Detect which cell encompasses the target text, then output its (X, Y) center coordinate. 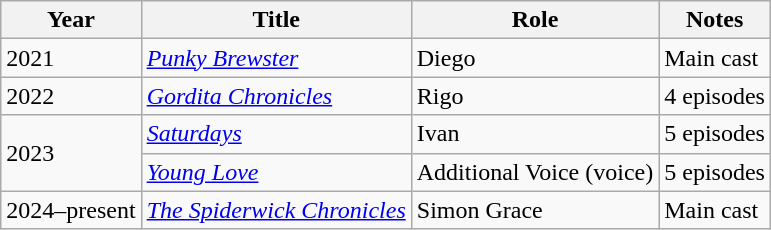
Ivan (534, 134)
Diego (534, 58)
Additional Voice (voice) (534, 172)
Year (71, 20)
Title (276, 20)
2021 (71, 58)
Punky Brewster (276, 58)
The Spiderwick Chronicles (276, 210)
Saturdays (276, 134)
Young Love (276, 172)
4 episodes (715, 96)
2024–present (71, 210)
2022 (71, 96)
Simon Grace (534, 210)
Rigo (534, 96)
Gordita Chronicles (276, 96)
Notes (715, 20)
2023 (71, 153)
Role (534, 20)
